Provide the [x, y] coordinate of the cell's center where the given text is located.  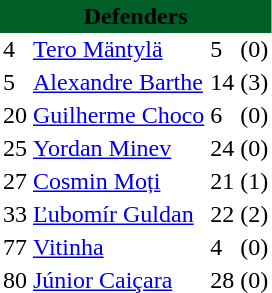
77 [15, 248]
22 [222, 214]
(3) [254, 82]
6 [222, 116]
Vitinha [118, 248]
Ľubomír Guldan [118, 214]
14 [222, 82]
(2) [254, 214]
24 [222, 148]
25 [15, 148]
Tero Mäntylä [118, 50]
20 [15, 116]
21 [222, 182]
Guilherme Choco [118, 116]
27 [15, 182]
Alexandre Barthe [118, 82]
Yordan Minev [118, 148]
33 [15, 214]
Defenders [136, 16]
Cosmin Moți [118, 182]
(1) [254, 182]
